Determine the [x, y] coordinate at the center of the cell enclosing the given text.  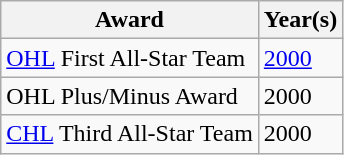
OHL First All-Star Team [130, 58]
Award [130, 20]
CHL Third All-Star Team [130, 134]
OHL Plus/Minus Award [130, 96]
Year(s) [300, 20]
